Return the (X, Y) coordinate for the center point of the cell that contains the specified text.  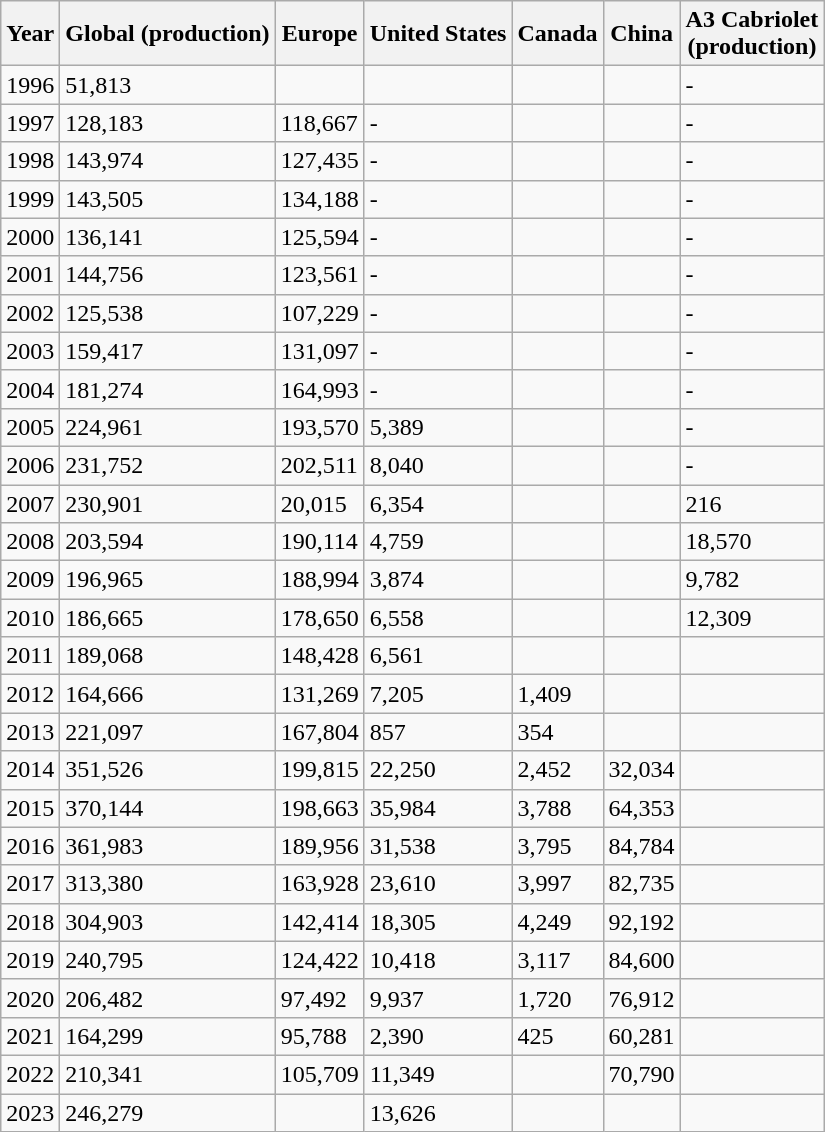
76,912 (642, 998)
32,034 (642, 770)
6,354 (438, 503)
60,281 (642, 1036)
136,141 (168, 237)
3,795 (558, 846)
Canada (558, 34)
2004 (30, 389)
2014 (30, 770)
190,114 (320, 542)
107,229 (320, 313)
354 (558, 732)
2,390 (438, 1036)
13,626 (438, 1113)
199,815 (320, 770)
2015 (30, 808)
118,667 (320, 123)
198,663 (320, 808)
4,759 (438, 542)
23,610 (438, 884)
92,192 (642, 922)
1999 (30, 199)
131,097 (320, 351)
3,874 (438, 580)
221,097 (168, 732)
11,349 (438, 1074)
2005 (30, 427)
857 (438, 732)
164,666 (168, 694)
2002 (30, 313)
2006 (30, 465)
35,984 (438, 808)
304,903 (168, 922)
7,205 (438, 694)
128,183 (168, 123)
361,983 (168, 846)
188,994 (320, 580)
18,570 (752, 542)
370,144 (168, 808)
143,505 (168, 199)
1997 (30, 123)
20,015 (320, 503)
123,561 (320, 275)
2021 (30, 1036)
1996 (30, 85)
178,650 (320, 618)
196,965 (168, 580)
12,309 (752, 618)
United States (438, 34)
181,274 (168, 389)
3,117 (558, 960)
203,594 (168, 542)
97,492 (320, 998)
3,788 (558, 808)
1,409 (558, 694)
2018 (30, 922)
127,435 (320, 161)
144,756 (168, 275)
3,997 (558, 884)
206,482 (168, 998)
2011 (30, 656)
2023 (30, 1113)
163,928 (320, 884)
189,068 (168, 656)
China (642, 34)
82,735 (642, 884)
31,538 (438, 846)
216 (752, 503)
1998 (30, 161)
124,422 (320, 960)
Year (30, 34)
105,709 (320, 1074)
18,305 (438, 922)
125,538 (168, 313)
131,269 (320, 694)
22,250 (438, 770)
Europe (320, 34)
2007 (30, 503)
95,788 (320, 1036)
4,249 (558, 922)
6,558 (438, 618)
2017 (30, 884)
2001 (30, 275)
425 (558, 1036)
202,511 (320, 465)
351,526 (168, 770)
2003 (30, 351)
164,299 (168, 1036)
8,040 (438, 465)
A3 Cabriolet(production) (752, 34)
51,813 (168, 85)
2008 (30, 542)
148,428 (320, 656)
6,561 (438, 656)
189,956 (320, 846)
2016 (30, 846)
84,600 (642, 960)
125,594 (320, 237)
70,790 (642, 1074)
231,752 (168, 465)
134,188 (320, 199)
5,389 (438, 427)
9,782 (752, 580)
167,804 (320, 732)
164,993 (320, 389)
2009 (30, 580)
143,974 (168, 161)
10,418 (438, 960)
84,784 (642, 846)
2013 (30, 732)
2000 (30, 237)
224,961 (168, 427)
2012 (30, 694)
210,341 (168, 1074)
193,570 (320, 427)
142,414 (320, 922)
313,380 (168, 884)
246,279 (168, 1113)
2019 (30, 960)
2020 (30, 998)
2022 (30, 1074)
1,720 (558, 998)
159,417 (168, 351)
Global (production) (168, 34)
2,452 (558, 770)
9,937 (438, 998)
240,795 (168, 960)
64,353 (642, 808)
186,665 (168, 618)
2010 (30, 618)
230,901 (168, 503)
